Detect which cell encompasses the target text, then output its (x, y) center coordinate. 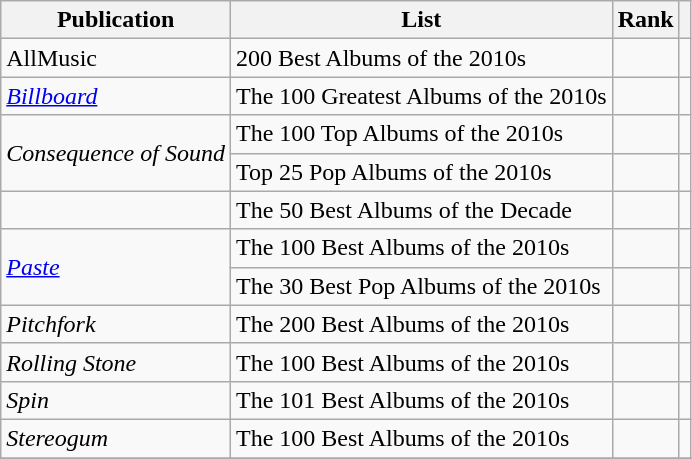
Pitchfork (116, 324)
Consequence of Sound (116, 153)
Rank (646, 20)
The 101 Best Albums of the 2010s (421, 400)
Stereogum (116, 438)
The 200 Best Albums of the 2010s (421, 324)
Publication (116, 20)
The 30 Best Pop Albums of the 2010s (421, 286)
Rolling Stone (116, 362)
The 100 Top Albums of the 2010s (421, 134)
The 50 Best Albums of the Decade (421, 210)
AllMusic (116, 58)
Billboard (116, 96)
Paste (116, 267)
List (421, 20)
The 100 Greatest Albums of the 2010s (421, 96)
Top 25 Pop Albums of the 2010s (421, 172)
200 Best Albums of the 2010s (421, 58)
Spin (116, 400)
